Identify which cell holds the provided text, then report its [x, y] central coordinate. 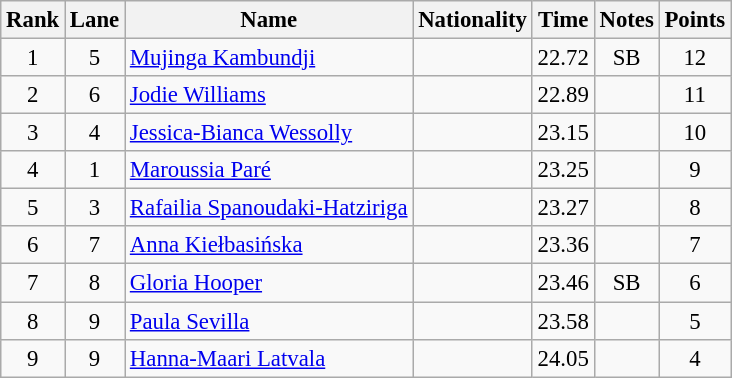
23.25 [563, 170]
2 [33, 95]
23.36 [563, 245]
23.27 [563, 208]
23.46 [563, 283]
Gloria Hooper [269, 283]
Nationality [472, 20]
10 [694, 133]
22.89 [563, 95]
Mujinga Kambundji [269, 58]
Rafailia Spanoudaki-Hatziriga [269, 208]
Jodie Williams [269, 95]
23.15 [563, 133]
24.05 [563, 358]
Paula Sevilla [269, 321]
Jessica-Bianca Wessolly [269, 133]
Maroussia Paré [269, 170]
Hanna-Maari Latvala [269, 358]
11 [694, 95]
23.58 [563, 321]
Notes [626, 20]
Name [269, 20]
Time [563, 20]
12 [694, 58]
Anna Kiełbasińska [269, 245]
22.72 [563, 58]
Lane [95, 20]
Points [694, 20]
Rank [33, 20]
